Output the (x, y) coordinate of the center of the cell containing the given text.  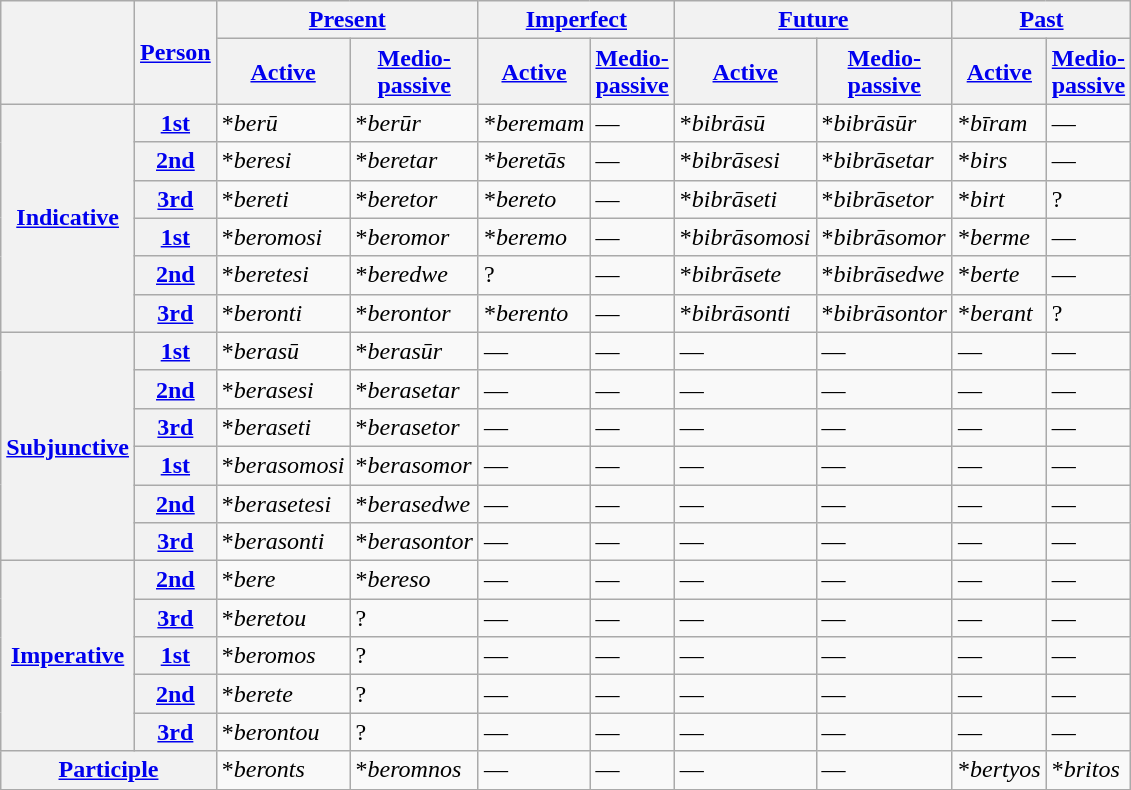
*berasū (283, 351)
*beromos (283, 656)
*beretar (414, 161)
*bibrāsetar (884, 161)
*berū (283, 123)
*berasesi (283, 389)
*bereso (414, 580)
Imperative (68, 656)
Imperfect (576, 20)
Present (347, 20)
*beremo (534, 237)
*beretor (414, 199)
Subjunctive (68, 446)
*bibrāsetor (884, 199)
*beretās (534, 161)
*berasomor (414, 465)
*berento (534, 313)
*beretou (283, 618)
*berte (999, 275)
*bibrāsedwe (884, 275)
*berasomosi (283, 465)
*bibrāsontor (884, 313)
*beresi (283, 161)
*bīram (999, 123)
*bibrāsonti (745, 313)
*bereto (534, 199)
*bibrāsomor (884, 237)
*berūr (414, 123)
*bibrāsū (745, 123)
*berasetesi (283, 503)
*birt (999, 199)
*bibrāsesi (745, 161)
*bere (283, 580)
Participle (108, 770)
*bibrāsomosi (745, 237)
Past (1041, 20)
*berasontor (414, 542)
*beretesi (283, 275)
*berme (999, 237)
*bibrāseti (745, 199)
*beremam (534, 123)
*birs (999, 161)
*berete (283, 694)
Person (176, 52)
*beredwe (414, 275)
*berasetor (414, 427)
*beromosi (283, 237)
*beronts (283, 770)
*berontou (283, 732)
*berasedwe (414, 503)
Indicative (68, 218)
*beraseti (283, 427)
*berasonti (283, 542)
*britos (1088, 770)
*beromor (414, 237)
*bereti (283, 199)
*bibrāsūr (884, 123)
*bertyos (999, 770)
*berant (999, 313)
*beromnos (414, 770)
*beronti (283, 313)
Future (813, 20)
*berontor (414, 313)
*bibrāsete (745, 275)
*berasūr (414, 351)
*berasetar (414, 389)
